Locate the cell with the specified text and output its (x, y) center coordinate. 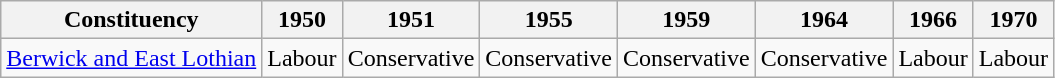
1951 (411, 20)
1964 (824, 20)
1955 (549, 20)
1966 (933, 20)
1950 (302, 20)
Constituency (132, 20)
1959 (687, 20)
1970 (1013, 20)
Berwick and East Lothian (132, 58)
